Extract the (X, Y) coordinate from the center of the cell holding the provided text.  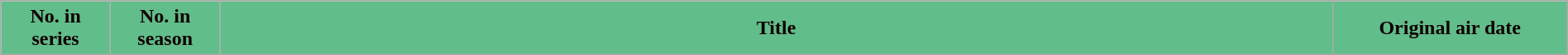
No. inseries (56, 28)
No. inseason (165, 28)
Title (776, 28)
Original air date (1450, 28)
